Scan for the cell matching the given text and deliver its (x, y) coordinate at center. 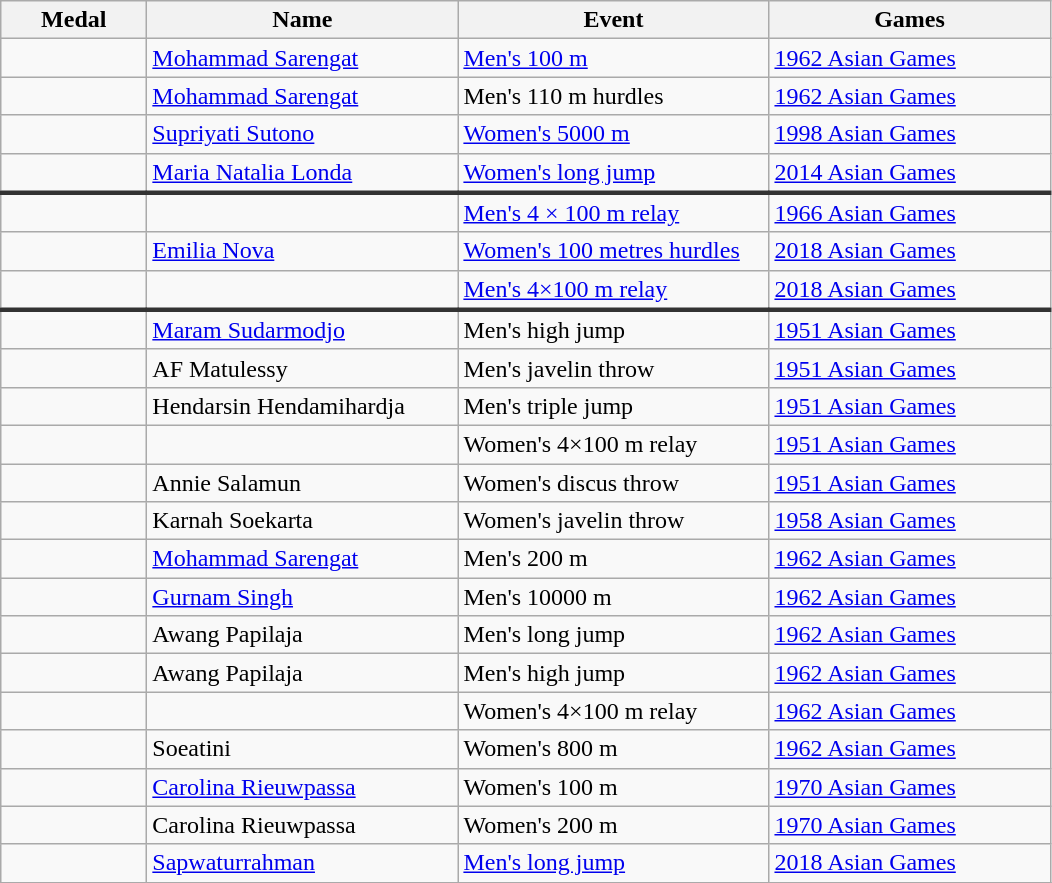
Sapwaturrahman (302, 863)
Games (910, 20)
Annie Salamun (302, 483)
Women's javelin throw (614, 521)
Women's 200 m (614, 825)
Medal (74, 20)
Men's 200 m (614, 559)
Maria Natalia Londa (302, 173)
Name (302, 20)
Maram Sudarmodjo (302, 330)
1998 Asian Games (910, 134)
Men's 10000 m (614, 597)
Men's triple jump (614, 406)
Men's 100 m (614, 58)
Emilia Nova (302, 251)
Women's discus throw (614, 483)
Women's 5000 m (614, 134)
Men's javelin throw (614, 368)
2014 Asian Games (910, 173)
Karnah Soekarta (302, 521)
Event (614, 20)
Women's 100 m (614, 787)
Hendarsin Hendamihardja (302, 406)
Soeatini (302, 749)
Women's long jump (614, 173)
AF Matulessy (302, 368)
1966 Asian Games (910, 213)
Men's 110 m hurdles (614, 96)
Women's 100 metres hurdles (614, 251)
Men's 4×100 m relay (614, 290)
Men's 4 × 100 m relay (614, 213)
Women's 800 m (614, 749)
Supriyati Sutono (302, 134)
1958 Asian Games (910, 521)
Gurnam Singh (302, 597)
